Return (x, y) of the center of cell containing provided text 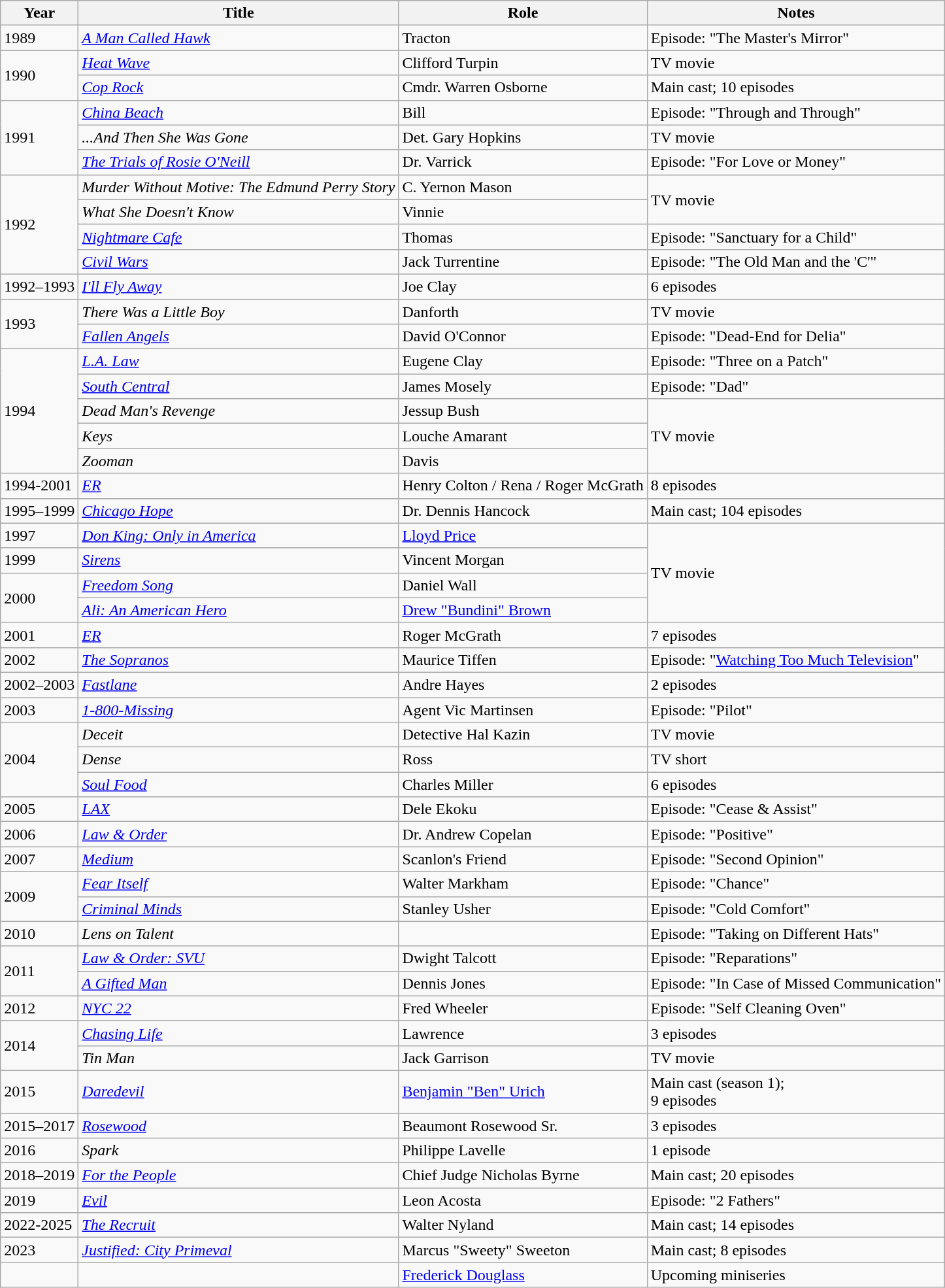
Clifford Turpin (523, 63)
Year (39, 13)
Jack Turrentine (523, 262)
Rosewood (239, 1125)
James Mosely (523, 386)
Spark (239, 1151)
Upcoming miniseries (796, 1275)
1990 (39, 75)
1995–1999 (39, 511)
2 episodes (796, 685)
Main cast; 14 episodes (796, 1225)
Episode: "Dead-End for Delia" (796, 337)
Law & Order (239, 834)
1993 (39, 324)
South Central (239, 386)
2019 (39, 1200)
Lens on Talent (239, 934)
2012 (39, 1008)
Scanlon's Friend (523, 859)
LAX (239, 809)
2009 (39, 896)
The Recruit (239, 1225)
2015–2017 (39, 1125)
Det. Gary Hopkins (523, 137)
Henry Colton / Rena / Roger McGrath (523, 486)
Episode: "The Master's Mirror" (796, 38)
Dele Ekoku (523, 809)
Joe Clay (523, 286)
Tin Man (239, 1058)
Cop Rock (239, 88)
Episode: "Second Opinion" (796, 859)
2004 (39, 760)
Dennis Jones (523, 983)
2011 (39, 971)
There Was a Little Boy (239, 312)
1992 (39, 224)
Danforth (523, 312)
Dr. Varrick (523, 162)
Dwight Talcott (523, 958)
Episode: "Positive" (796, 834)
8 episodes (796, 486)
Murder Without Motive: The Edmund Perry Story (239, 187)
Drew "Bundini" Brown (523, 610)
Roger McGrath (523, 635)
Eugene Clay (523, 362)
2003 (39, 709)
L.A. Law (239, 362)
2005 (39, 809)
Louche Amarant (523, 436)
Don King: Only in America (239, 535)
Freedom Song (239, 585)
1992–1993 (39, 286)
Philippe Lavelle (523, 1151)
Vinnie (523, 212)
Heat Wave (239, 63)
A Gifted Man (239, 983)
Lawrence (523, 1033)
Nightmare Cafe (239, 237)
2002 (39, 660)
Dr. Dennis Hancock (523, 511)
Daredevil (239, 1092)
Fear Itself (239, 884)
Episode: "Taking on Different Hats" (796, 934)
The Trials of Rosie O'Neill (239, 162)
Detective Hal Kazin (523, 735)
Vincent Morgan (523, 560)
Sirens (239, 560)
2016 (39, 1151)
1989 (39, 38)
Episode: "For Love or Money" (796, 162)
Civil Wars (239, 262)
Frederick Douglass (523, 1275)
Episode: "Cold Comfort" (796, 909)
A Man Called Hawk (239, 38)
Davis (523, 461)
Episode: "The Old Man and the 'C'" (796, 262)
Maurice Tiffen (523, 660)
The Sopranos (239, 660)
Daniel Wall (523, 585)
2000 (39, 598)
Law & Order: SVU (239, 958)
2015 (39, 1092)
1994 (39, 411)
2010 (39, 934)
Criminal Minds (239, 909)
Chasing Life (239, 1033)
Role (523, 13)
Bill (523, 112)
Deceit (239, 735)
NYC 22 (239, 1008)
Episode: "Dad" (796, 386)
TV short (796, 760)
Notes (796, 13)
Fred Wheeler (523, 1008)
1994-2001 (39, 486)
Main cast; 20 episodes (796, 1176)
Dense (239, 760)
Jack Garrison (523, 1058)
1997 (39, 535)
Soul Food (239, 785)
1 episode (796, 1151)
Episode: "Three on a Patch" (796, 362)
Ross (523, 760)
Justified: City Primeval (239, 1250)
Main cast; 104 episodes (796, 511)
2022-2025 (39, 1225)
1-800-Missing (239, 709)
Medium (239, 859)
China Beach (239, 112)
2002–2003 (39, 685)
2018–2019 (39, 1176)
7 episodes (796, 635)
Episode: "Chance" (796, 884)
Episode: "2 Fathers" (796, 1200)
Leon Acosta (523, 1200)
Evil (239, 1200)
Fastlane (239, 685)
Main cast; 8 episodes (796, 1250)
Marcus "Sweety" Sweeton (523, 1250)
Episode: "Pilot" (796, 709)
Episode: "Reparations" (796, 958)
Zooman (239, 461)
Thomas (523, 237)
Beaumont Rosewood Sr. (523, 1125)
1991 (39, 137)
What She Doesn't Know (239, 212)
Charles Miller (523, 785)
2023 (39, 1250)
Episode: "In Case of Missed Communication" (796, 983)
Episode: "Self Cleaning Oven" (796, 1008)
Chief Judge Nicholas Byrne (523, 1176)
2001 (39, 635)
Episode: "Watching Too Much Television" (796, 660)
1999 (39, 560)
Dr. Andrew Copelan (523, 834)
...And Then She Was Gone (239, 137)
Tracton (523, 38)
Stanley Usher (523, 909)
Keys (239, 436)
Lloyd Price (523, 535)
Episode: "Sanctuary for a Child" (796, 237)
Main cast; 10 episodes (796, 88)
Fallen Angels (239, 337)
2014 (39, 1045)
Title (239, 13)
Episode: "Cease & Assist" (796, 809)
Jessup Bush (523, 411)
2006 (39, 834)
Episode: "Through and Through" (796, 112)
Andre Hayes (523, 685)
Benjamin "Ben" Urich (523, 1092)
Walter Markham (523, 884)
Ali: An American Hero (239, 610)
2007 (39, 859)
Cmdr. Warren Osborne (523, 88)
I'll Fly Away (239, 286)
Main cast (season 1);9 episodes (796, 1092)
Walter Nyland (523, 1225)
For the People (239, 1176)
David O'Connor (523, 337)
Chicago Hope (239, 511)
Agent Vic Martinsen (523, 709)
C. Yernon Mason (523, 187)
Dead Man's Revenge (239, 411)
